Identify which cell holds the provided text, then report its (X, Y) central coordinate. 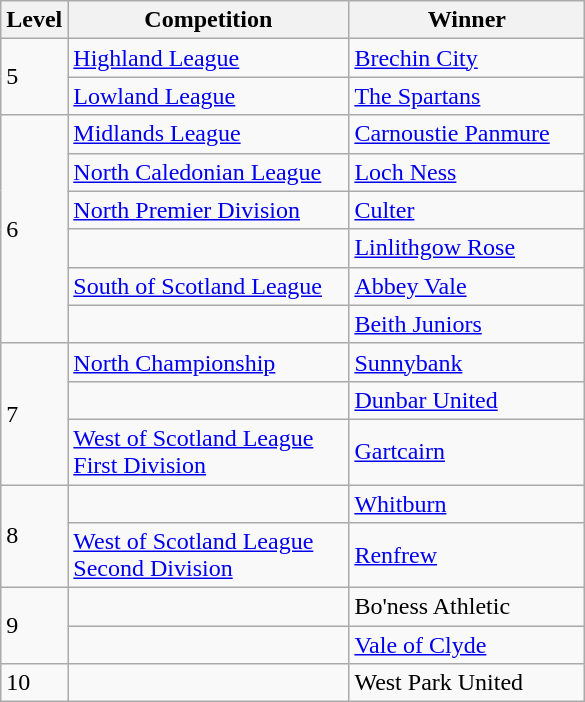
5 (34, 77)
Midlands League (208, 134)
8 (34, 536)
West of Scotland League First Division (208, 452)
Vale of Clyde (467, 645)
Winner (467, 20)
10 (34, 683)
Level (34, 20)
Gartcairn (467, 452)
6 (34, 229)
Sunnybank (467, 362)
Linlithgow Rose (467, 248)
West of Scotland League Second Division (208, 556)
Lowland League (208, 96)
7 (34, 414)
North Caledonian League (208, 172)
Competition (208, 20)
The Spartans (467, 96)
Dunbar United (467, 400)
Loch Ness (467, 172)
West Park United (467, 683)
Highland League (208, 58)
Whitburn (467, 503)
9 (34, 626)
Beith Juniors (467, 324)
Brechin City (467, 58)
Abbey Vale (467, 286)
North Championship (208, 362)
Carnoustie Panmure (467, 134)
Bo'ness Athletic (467, 607)
Culter (467, 210)
South of Scotland League (208, 286)
North Premier Division (208, 210)
Renfrew (467, 556)
